Pinpoint the cell where the given text exists, returning its [x, y] midpoint coordinate. 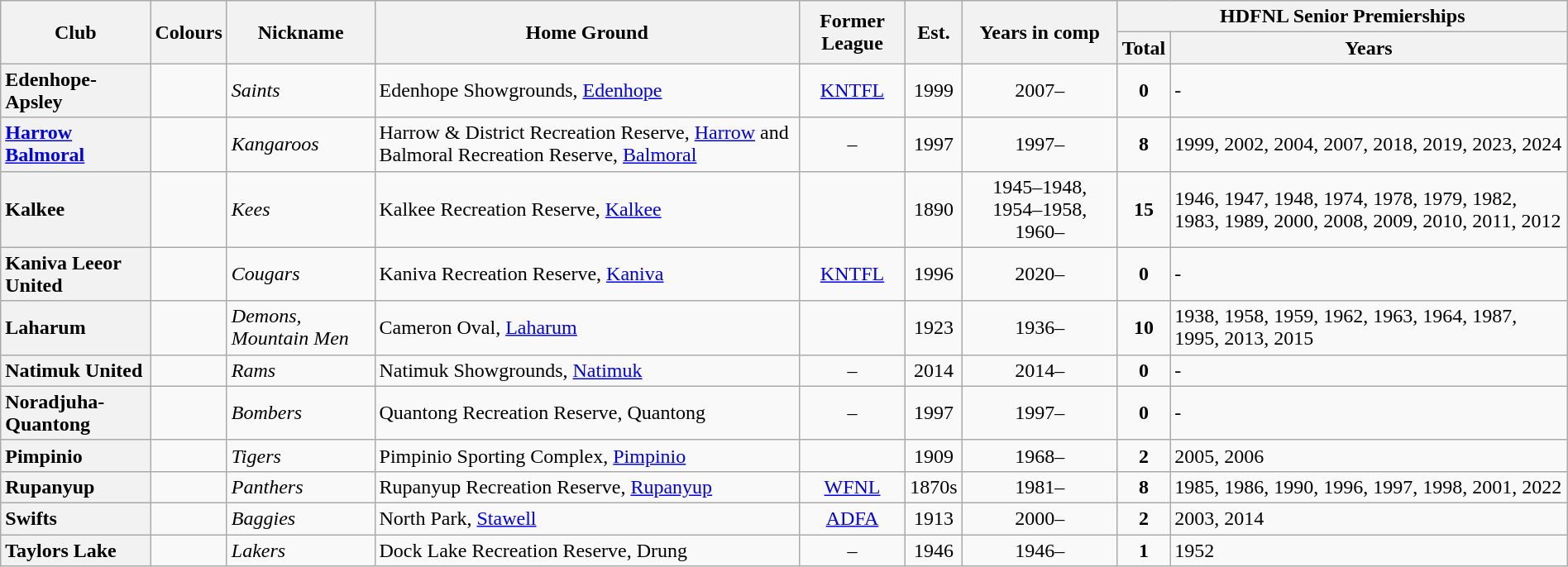
10 [1144, 327]
Laharum [76, 327]
Home Ground [587, 32]
Kangaroos [301, 144]
Rams [301, 370]
Kalkee Recreation Reserve, Kalkee [587, 209]
1999, 2002, 2004, 2007, 2018, 2019, 2023, 2024 [1369, 144]
Dock Lake Recreation Reserve, Drung [587, 550]
Demons, Mountain Men [301, 327]
Rupanyup Recreation Reserve, Rupanyup [587, 487]
1913 [934, 518]
Pimpinio [76, 455]
Noradjuha-Quantong [76, 413]
2020– [1040, 274]
2003, 2014 [1369, 518]
1946 [934, 550]
Taylors Lake [76, 550]
Tigers [301, 455]
Years in comp [1040, 32]
Kaniva Recreation Reserve, Kaniva [587, 274]
Est. [934, 32]
Total [1144, 48]
2005, 2006 [1369, 455]
Cougars [301, 274]
Bombers [301, 413]
2007– [1040, 91]
Saints [301, 91]
ADFA [852, 518]
Edenhope-Apsley [76, 91]
Harrow & District Recreation Reserve, Harrow and Balmoral Recreation Reserve, Balmoral [587, 144]
1952 [1369, 550]
2000– [1040, 518]
1968– [1040, 455]
1909 [934, 455]
Kaniva Leeor United [76, 274]
WFNL [852, 487]
1923 [934, 327]
HDFNL Senior Premierships [1342, 17]
Quantong Recreation Reserve, Quantong [587, 413]
Swifts [76, 518]
1996 [934, 274]
Pimpinio Sporting Complex, Pimpinio [587, 455]
Baggies [301, 518]
Lakers [301, 550]
Colours [189, 32]
Kalkee [76, 209]
Natimuk Showgrounds, Natimuk [587, 370]
2014– [1040, 370]
Rupanyup [76, 487]
1 [1144, 550]
1946– [1040, 550]
Kees [301, 209]
Harrow Balmoral [76, 144]
Years [1369, 48]
North Park, Stawell [587, 518]
1999 [934, 91]
15 [1144, 209]
Panthers [301, 487]
1890 [934, 209]
1985, 1986, 1990, 1996, 1997, 1998, 2001, 2022 [1369, 487]
Natimuk United [76, 370]
Former League [852, 32]
1945–1948, 1954–1958, 1960– [1040, 209]
1946, 1947, 1948, 1974, 1978, 1979, 1982, 1983, 1989, 2000, 2008, 2009, 2010, 2011, 2012 [1369, 209]
Nickname [301, 32]
Edenhope Showgrounds, Edenhope [587, 91]
2014 [934, 370]
1870s [934, 487]
Club [76, 32]
1936– [1040, 327]
1938, 1958, 1959, 1962, 1963, 1964, 1987, 1995, 2013, 2015 [1369, 327]
Cameron Oval, Laharum [587, 327]
1981– [1040, 487]
